Identify which cell holds the provided text, then report its (x, y) central coordinate. 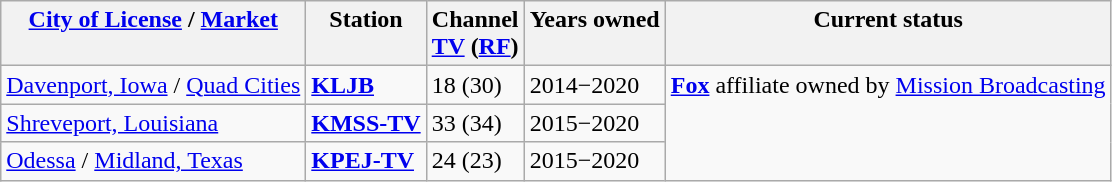
Davenport, Iowa / Quad Cities (154, 85)
Station (366, 34)
Fox affiliate owned by Mission Broadcasting (888, 123)
24 (23) (475, 161)
Odessa / Midland, Texas (154, 161)
33 (34) (475, 123)
Years owned (594, 34)
18 (30) (475, 85)
Shreveport, Louisiana (154, 123)
Current status (888, 34)
2014−2020 (594, 85)
KMSS-TV (366, 123)
City of License / Market (154, 34)
KPEJ-TV (366, 161)
ChannelTV (RF) (475, 34)
KLJB (366, 85)
